Return the (X, Y) coordinate for the center point of the cell that contains the specified text.  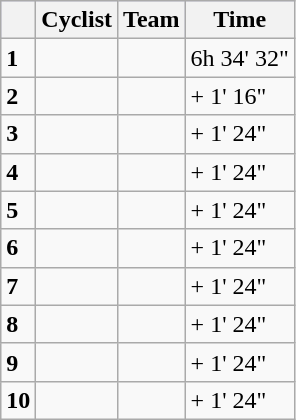
8 (18, 324)
Cyclist (77, 20)
+ 1' 16" (240, 96)
4 (18, 172)
3 (18, 134)
7 (18, 286)
9 (18, 362)
2 (18, 96)
6 (18, 248)
1 (18, 58)
Time (240, 20)
Team (152, 20)
6h 34' 32" (240, 58)
5 (18, 210)
10 (18, 400)
